Search for the cell housing the specified text and yield its (X, Y) center coordinate. 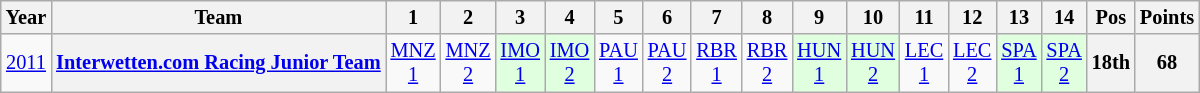
MNZ1 (414, 63)
5 (618, 17)
Interwetten.com Racing Junior Team (218, 63)
SPA1 (1018, 63)
10 (873, 17)
RBR2 (767, 63)
Pos (1111, 17)
2 (468, 17)
LEC2 (972, 63)
8 (767, 17)
11 (924, 17)
6 (668, 17)
HUN2 (873, 63)
Team (218, 17)
IMO2 (570, 63)
2011 (26, 63)
14 (1064, 17)
3 (520, 17)
LEC1 (924, 63)
PAU1 (618, 63)
SPA2 (1064, 63)
1 (414, 17)
RBR1 (716, 63)
Points (1167, 17)
12 (972, 17)
Year (26, 17)
9 (819, 17)
PAU2 (668, 63)
4 (570, 17)
IMO1 (520, 63)
68 (1167, 63)
18th (1111, 63)
7 (716, 17)
13 (1018, 17)
MNZ2 (468, 63)
HUN1 (819, 63)
